Scan for the cell matching the given text and deliver its [x, y] coordinate at center. 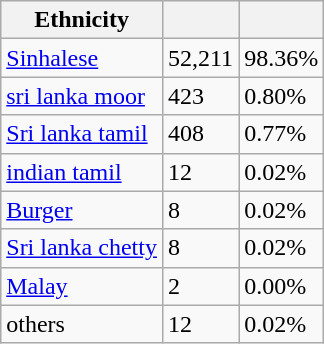
0.80% [282, 96]
Ethnicity [82, 20]
52,211 [200, 58]
423 [200, 96]
Burger [82, 210]
0.77% [282, 134]
2 [200, 286]
sri lanka moor [82, 96]
408 [200, 134]
indian tamil [82, 172]
0.00% [282, 286]
Malay [82, 286]
Sinhalese [82, 58]
98.36% [282, 58]
Sri lanka chetty [82, 248]
others [82, 324]
Sri lanka tamil [82, 134]
